Scan for the cell matching the given text and deliver its [x, y] coordinate at center. 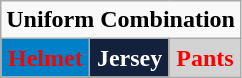
Helmet [46, 58]
Uniform Combination [121, 20]
Pants [204, 58]
Jersey [130, 58]
